Return (x, y) of the center of cell containing provided text 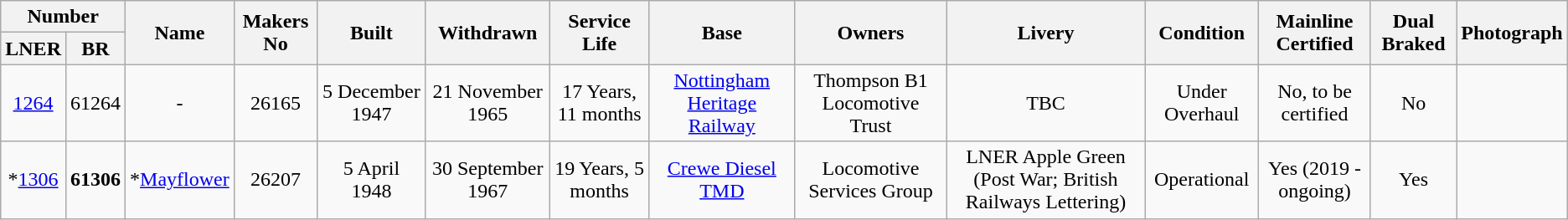
Operational (1202, 180)
17 Years, 11 months (600, 103)
Service Life (600, 33)
1264 (34, 103)
Locomotive Services Group (871, 180)
*1306 (34, 180)
26207 (275, 180)
LNER (34, 49)
- (180, 103)
Built (372, 33)
21 November 1965 (487, 103)
Under Overhaul (1202, 103)
Condition (1202, 33)
Withdrawn (487, 33)
Photograph (1513, 33)
No, to be certified (1315, 103)
30 September 1967 (487, 180)
Name (180, 33)
Yes (2019 - ongoing) (1315, 180)
Nottingham Heritage Railway (722, 103)
*Mayflower (180, 180)
No (1413, 103)
Base (722, 33)
26165 (275, 103)
Number (64, 17)
Thompson B1 Locomotive Trust (871, 103)
Livery (1045, 33)
19 Years, 5 months (600, 180)
Owners (871, 33)
BR (95, 49)
Yes (1413, 180)
61264 (95, 103)
Dual Braked (1413, 33)
Makers No (275, 33)
LNER Apple Green (Post War; British Railways Lettering) (1045, 180)
5 April 1948 (372, 180)
5 December 1947 (372, 103)
61306 (95, 180)
Crewe Diesel TMD (722, 180)
TBC (1045, 103)
Mainline Certified (1315, 33)
